Pinpoint the cell where the given text exists, returning its [x, y] midpoint coordinate. 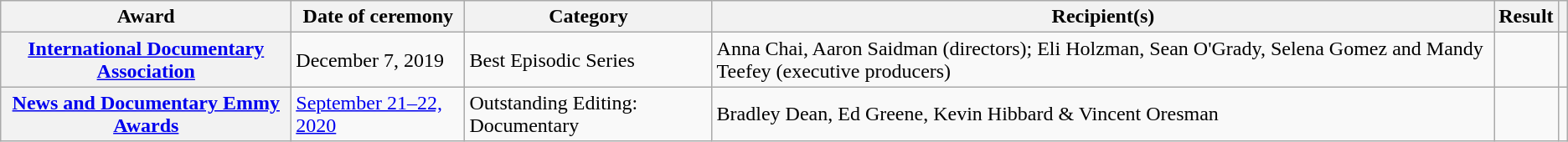
Anna Chai, Aaron Saidman (directors); Eli Holzman, Sean O'Grady, Selena Gomez and Mandy Teefey (executive producers) [1103, 60]
Award [146, 17]
Bradley Dean, Ed Greene, Kevin Hibbard & Vincent Oresman [1103, 114]
Outstanding Editing: Documentary [588, 114]
Recipient(s) [1103, 17]
September 21–22, 2020 [379, 114]
Category [588, 17]
Result [1526, 17]
December 7, 2019 [379, 60]
International Documentary Association [146, 60]
Best Episodic Series [588, 60]
Date of ceremony [379, 17]
News and Documentary Emmy Awards [146, 114]
